Determine the [x, y] coordinate at the center of the cell enclosing the given text.  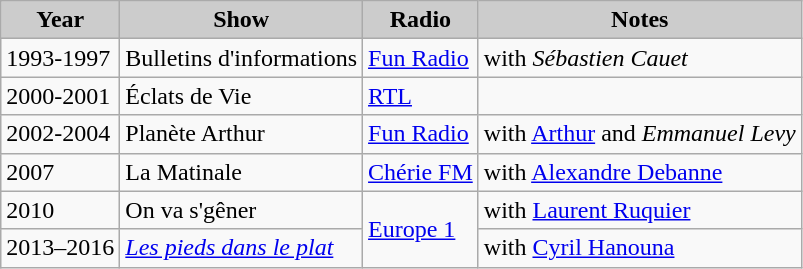
2010 [60, 210]
Show [242, 20]
Planète Arthur [242, 134]
2002-2004 [60, 134]
La Matinale [242, 172]
Radio [421, 20]
with Cyril Hanouna [640, 248]
Les pieds dans le plat [242, 248]
with Arthur and Emmanuel Levy [640, 134]
Bulletins d'informations [242, 58]
with Alexandre Debanne [640, 172]
with Sébastien Cauet [640, 58]
Year [60, 20]
Éclats de Vie [242, 96]
On va s'gêner [242, 210]
with Laurent Ruquier [640, 210]
1993-1997 [60, 58]
Notes [640, 20]
Chérie FM [421, 172]
2007 [60, 172]
Europe 1 [421, 229]
2013–2016 [60, 248]
RTL [421, 96]
2000-2001 [60, 96]
